Extract the (x, y) coordinate from the center of the cell holding the provided text.  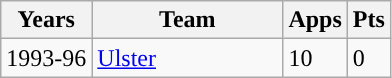
Team (188, 20)
Years (46, 20)
Ulster (188, 58)
10 (315, 58)
1993-96 (46, 58)
Apps (315, 20)
0 (368, 58)
Pts (368, 20)
